Search for the cell housing the specified text and yield its [x, y] center coordinate. 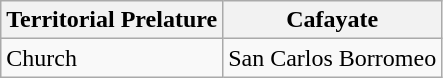
Church [112, 58]
Cafayate [332, 20]
San Carlos Borromeo [332, 58]
Territorial Prelature [112, 20]
